Return [x, y] of the center of cell containing provided text 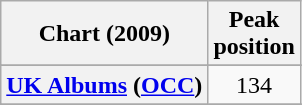
134 [254, 85]
Chart (2009) [104, 34]
UK Albums (OCC) [104, 85]
Peakposition [254, 34]
